Return the [x, y] coordinate for the center point of the cell that contains the specified text.  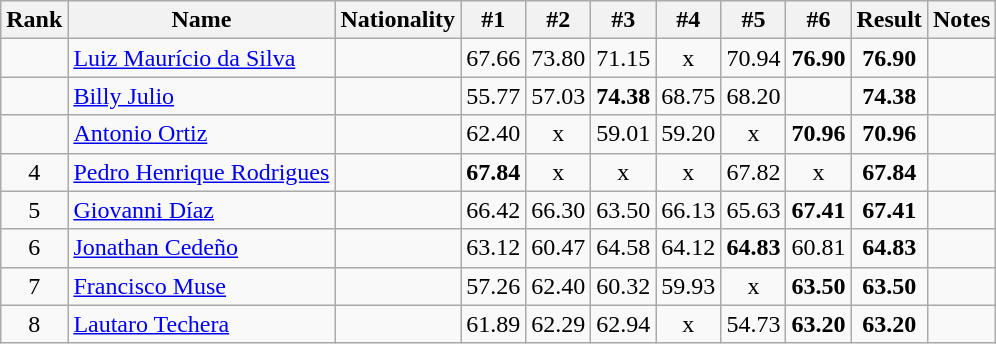
5 [34, 210]
Pedro Henrique Rodrigues [202, 172]
64.12 [688, 248]
59.01 [624, 134]
66.13 [688, 210]
#6 [818, 20]
60.47 [558, 248]
Billy Julio [202, 96]
59.20 [688, 134]
65.63 [754, 210]
60.81 [818, 248]
54.73 [754, 324]
63.12 [494, 248]
Nationality [398, 20]
66.42 [494, 210]
57.26 [494, 286]
Luiz Maurício da Silva [202, 58]
64.58 [624, 248]
71.15 [624, 58]
57.03 [558, 96]
61.89 [494, 324]
Lautaro Techera [202, 324]
60.32 [624, 286]
#4 [688, 20]
55.77 [494, 96]
67.66 [494, 58]
Name [202, 20]
7 [34, 286]
68.20 [754, 96]
70.94 [754, 58]
4 [34, 172]
#5 [754, 20]
#3 [624, 20]
6 [34, 248]
67.82 [754, 172]
Result [889, 20]
62.94 [624, 324]
Rank [34, 20]
66.30 [558, 210]
Giovanni Díaz [202, 210]
62.29 [558, 324]
59.93 [688, 286]
Jonathan Cedeño [202, 248]
Francisco Muse [202, 286]
#1 [494, 20]
Antonio Ortiz [202, 134]
Notes [961, 20]
73.80 [558, 58]
8 [34, 324]
68.75 [688, 96]
#2 [558, 20]
